From the cell containing the given text, extract its center point as [x, y] coordinate. 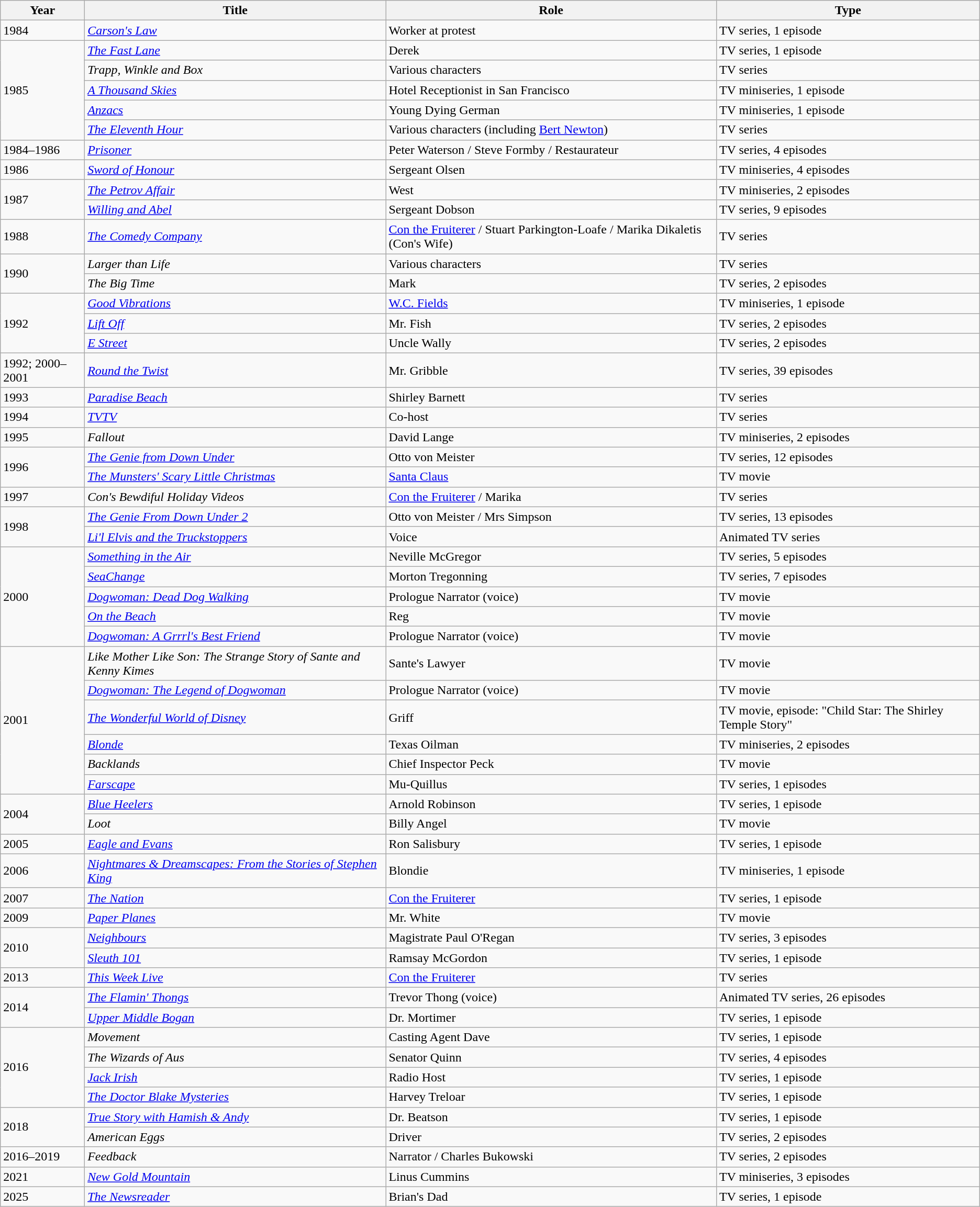
Good Vibrations [236, 304]
West [551, 189]
2018 [43, 1127]
Fallout [236, 437]
Something in the Air [236, 556]
Santa Claus [551, 477]
1992 [43, 323]
Radio Host [551, 1077]
Backlands [236, 764]
Trapp, Winkle and Box [236, 70]
TV series, 9 episodes [848, 209]
Role [551, 10]
Neighbours [236, 937]
1984–1986 [43, 150]
1997 [43, 497]
TV series, 13 episodes [848, 517]
New Gold Mountain [236, 1177]
2007 [43, 898]
TV series, 7 episodes [848, 576]
Animated TV series [848, 537]
Paradise Beach [236, 397]
The Munsters' Scary Little Christmas [236, 477]
Neville McGregor [551, 556]
Dr. Mortimer [551, 1018]
A Thousand Skies [236, 90]
Mu-Quillus [551, 784]
The Petrov Affair [236, 189]
2014 [43, 1008]
Dogwoman: Dead Dog Walking [236, 596]
Brian's Dad [551, 1197]
TV series, 3 episodes [848, 937]
The Wonderful World of Disney [236, 717]
Shirley Barnett [551, 397]
TV series, 12 episodes [848, 457]
2001 [43, 720]
Nightmares & Dreamscapes: From the Stories of Stephen King [236, 871]
TV miniseries, 4 episodes [848, 170]
Blonde [236, 744]
Lift Off [236, 323]
Con the Fruiterer / Stuart Parkington-Loafe / Marika Dikaletis (Con's Wife) [551, 237]
2016 [43, 1067]
Various characters (including Bert Newton) [551, 130]
The Doctor Blake Mysteries [236, 1097]
2016–2019 [43, 1157]
Anzacs [236, 110]
TV movie, episode: "Child Star: The Shirley Temple Story" [848, 717]
This Week Live [236, 978]
Eagle and Evans [236, 844]
On the Beach [236, 617]
W.C. Fields [551, 304]
TV series, 5 episodes [848, 556]
Senator Quinn [551, 1057]
Mark [551, 284]
Farscape [236, 784]
Movement [236, 1037]
Paper Planes [236, 918]
Mr. Fish [551, 323]
Prisoner [236, 150]
TVTV [236, 417]
Con the Fruiterer / Marika [551, 497]
Worker at protest [551, 30]
2009 [43, 918]
2013 [43, 978]
Blondie [551, 871]
Animated TV series, 26 episodes [848, 998]
Con's Bewdiful Holiday Videos [236, 497]
1992; 2000–2001 [43, 371]
1986 [43, 170]
The Big Time [236, 284]
Texas Oilman [551, 744]
1988 [43, 237]
Sergeant Dobson [551, 209]
Arnold Robinson [551, 804]
American Eggs [236, 1137]
Derek [551, 50]
2006 [43, 871]
1994 [43, 417]
The Comedy Company [236, 237]
Dogwoman: A Grrrl's Best Friend [236, 636]
True Story with Hamish & Andy [236, 1117]
David Lange [551, 437]
Reg [551, 617]
Uncle Wally [551, 343]
The Flamin' Thongs [236, 998]
The Fast Lane [236, 50]
2010 [43, 947]
Linus Cummins [551, 1177]
Mr. White [551, 918]
2021 [43, 1177]
The Wizards of Aus [236, 1057]
Young Dying German [551, 110]
SeaChange [236, 576]
Sergeant Olsen [551, 170]
Driver [551, 1137]
1987 [43, 199]
E Street [236, 343]
1993 [43, 397]
Blue Heelers [236, 804]
1998 [43, 527]
Loot [236, 824]
Sante's Lawyer [551, 664]
Sleuth 101 [236, 957]
Larger than Life [236, 263]
2005 [43, 844]
Casting Agent Dave [551, 1037]
Round the Twist [236, 371]
The Genie From Down Under 2 [236, 517]
The Genie from Down Under [236, 457]
Otto von Meister / Mrs Simpson [551, 517]
Willing and Abel [236, 209]
1995 [43, 437]
2000 [43, 596]
Dogwoman: The Legend of Dogwoman [236, 690]
Peter Waterson / Steve Formby / Restaurateur [551, 150]
1984 [43, 30]
2004 [43, 814]
Feedback [236, 1157]
Griff [551, 717]
Li'l Elvis and the Truckstoppers [236, 537]
Chief Inspector Peck [551, 764]
Ron Salisbury [551, 844]
TV series, 39 episodes [848, 371]
Like Mother Like Son: The Strange Story of Sante and Kenny Kimes [236, 664]
Carson's Law [236, 30]
Hotel Receptionist in San Francisco [551, 90]
1990 [43, 273]
Title [236, 10]
The Eleventh Hour [236, 130]
The Newsreader [236, 1197]
2025 [43, 1197]
Morton Tregonning [551, 576]
Co-host [551, 417]
Upper Middle Bogan [236, 1018]
Jack Irish [236, 1077]
Narrator / Charles Bukowski [551, 1157]
1985 [43, 90]
Harvey Treloar [551, 1097]
Billy Angel [551, 824]
Magistrate Paul O'Regan [551, 937]
The Nation [236, 898]
TV miniseries, 3 episodes [848, 1177]
TV series, 1 episodes [848, 784]
Otto von Meister [551, 457]
Year [43, 10]
Type [848, 10]
Ramsay McGordon [551, 957]
Trevor Thong (voice) [551, 998]
Mr. Gribble [551, 371]
Dr. Beatson [551, 1117]
1996 [43, 467]
Sword of Honour [236, 170]
Voice [551, 537]
